Return [x, y] of the center of cell containing provided text 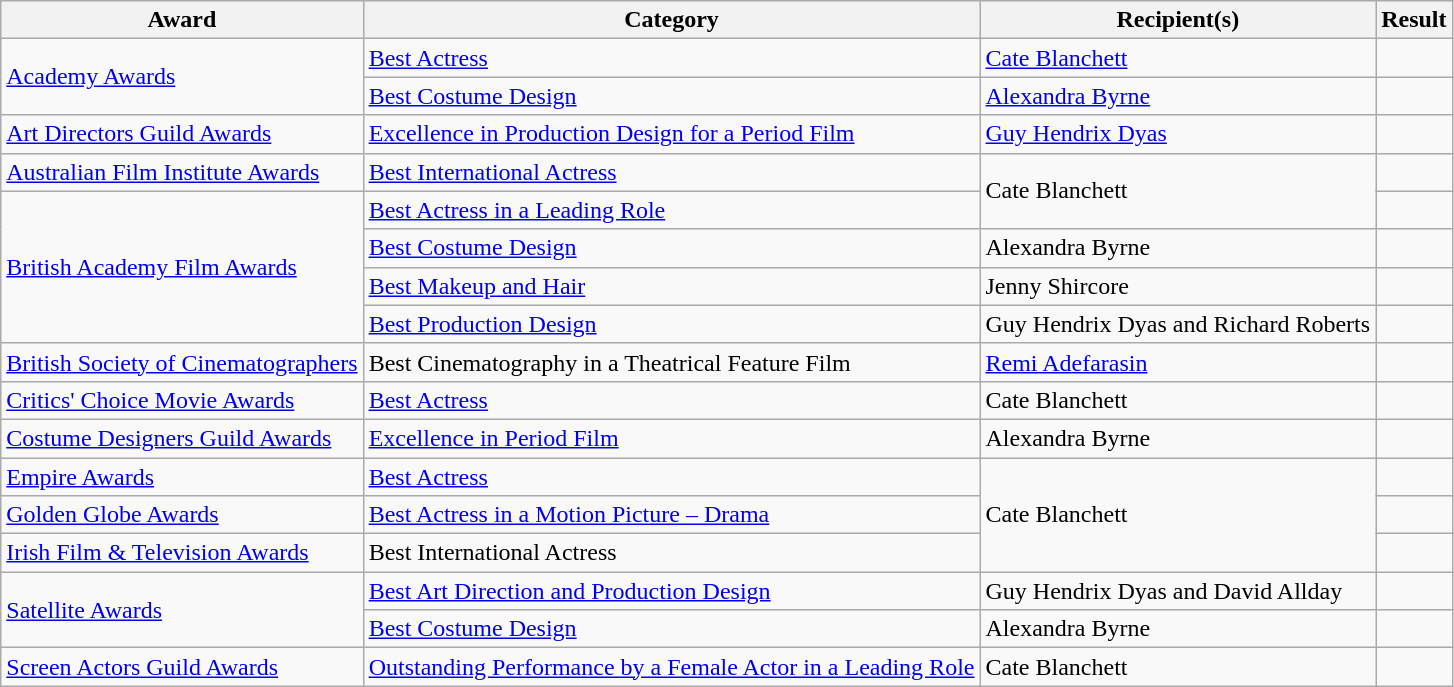
Result [1414, 20]
Empire Awards [182, 477]
Recipient(s) [1178, 20]
Academy Awards [182, 77]
Critics' Choice Movie Awards [182, 400]
Best Actress in a Motion Picture – Drama [672, 515]
Award [182, 20]
Screen Actors Guild Awards [182, 667]
Best Cinematography in a Theatrical Feature Film [672, 362]
Jenny Shircore [1178, 286]
Remi Adefarasin [1178, 362]
Excellence in Production Design for a Period Film [672, 134]
Best Makeup and Hair [672, 286]
Best Production Design [672, 324]
Golden Globe Awards [182, 515]
Irish Film & Television Awards [182, 553]
Guy Hendrix Dyas and Richard Roberts [1178, 324]
Category [672, 20]
British Society of Cinematographers [182, 362]
Outstanding Performance by a Female Actor in a Leading Role [672, 667]
Guy Hendrix Dyas [1178, 134]
British Academy Film Awards [182, 267]
Satellite Awards [182, 610]
Excellence in Period Film [672, 438]
Best Art Direction and Production Design [672, 591]
Best Actress in a Leading Role [672, 210]
Costume Designers Guild Awards [182, 438]
Guy Hendrix Dyas and David Allday [1178, 591]
Art Directors Guild Awards [182, 134]
Australian Film Institute Awards [182, 172]
